Detect which cell encompasses the target text, then output its [x, y] center coordinate. 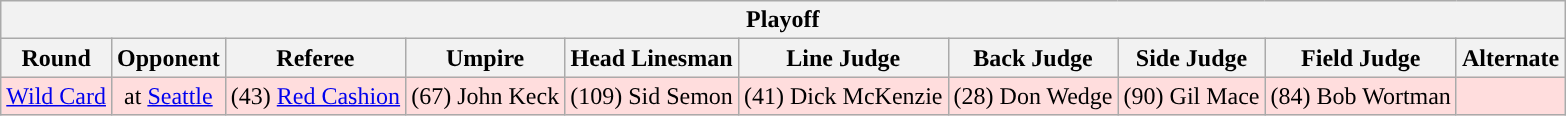
Opponent [168, 58]
Side Judge [1192, 58]
(43) Red Cashion [315, 96]
Playoff [783, 20]
Wild Card [56, 96]
Umpire [486, 58]
Line Judge [843, 58]
Referee [315, 58]
Alternate [1510, 58]
(84) Bob Wortman [1360, 96]
(67) John Keck [486, 96]
(109) Sid Semon [652, 96]
Head Linesman [652, 58]
(28) Don Wedge [1033, 96]
Back Judge [1033, 58]
Field Judge [1360, 58]
(90) Gil Mace [1192, 96]
(41) Dick McKenzie [843, 96]
Round [56, 58]
at Seattle [168, 96]
